Identify which cell holds the provided text, then report its [X, Y] central coordinate. 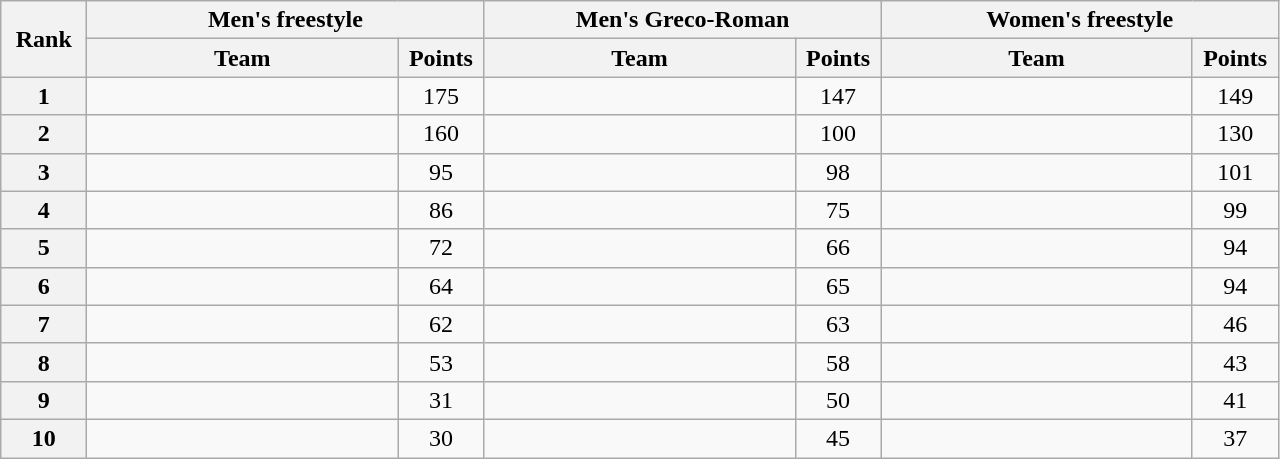
86 [441, 210]
160 [441, 134]
130 [1235, 134]
41 [1235, 400]
30 [441, 438]
64 [441, 286]
43 [1235, 362]
3 [44, 172]
Men's Greco-Roman [682, 20]
175 [441, 96]
45 [838, 438]
95 [441, 172]
98 [838, 172]
Women's freestyle [1080, 20]
50 [838, 400]
10 [44, 438]
2 [44, 134]
149 [1235, 96]
101 [1235, 172]
46 [1235, 324]
4 [44, 210]
63 [838, 324]
9 [44, 400]
1 [44, 96]
147 [838, 96]
66 [838, 248]
6 [44, 286]
31 [441, 400]
65 [838, 286]
99 [1235, 210]
5 [44, 248]
62 [441, 324]
Men's freestyle [286, 20]
72 [441, 248]
8 [44, 362]
75 [838, 210]
58 [838, 362]
7 [44, 324]
100 [838, 134]
37 [1235, 438]
53 [441, 362]
Rank [44, 39]
